Identify which cell holds the provided text, then report its [x, y] central coordinate. 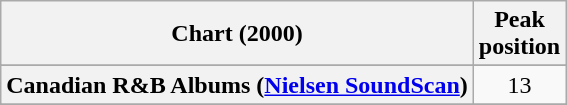
Chart (2000) [238, 34]
Canadian R&B Albums (Nielsen SoundScan) [238, 85]
13 [519, 85]
Peak position [519, 34]
